Scan for the cell matching the given text and deliver its [x, y] coordinate at center. 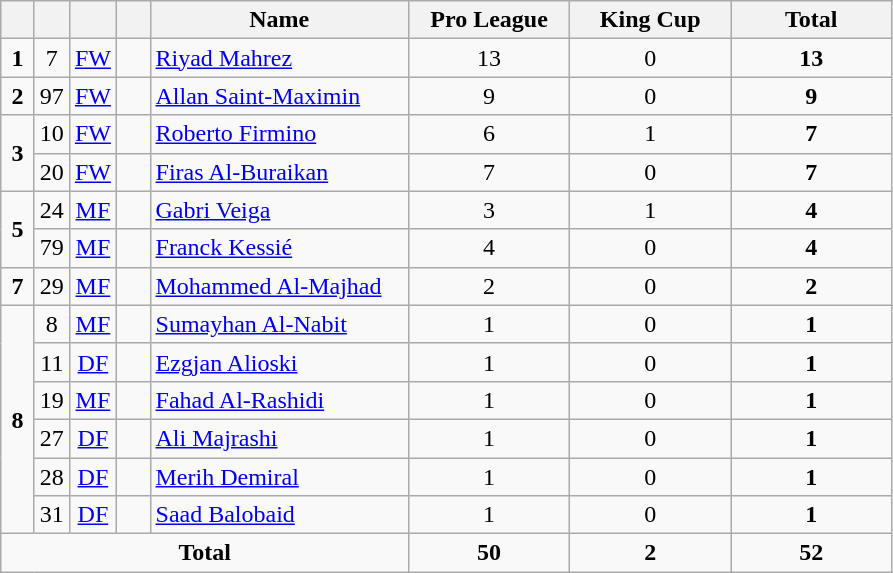
27 [52, 438]
52 [812, 553]
11 [52, 362]
10 [52, 134]
50 [490, 553]
Pro League [490, 20]
Allan Saint-Maximin [280, 96]
Franck Kessié [280, 248]
King Cup [650, 20]
97 [52, 96]
Ezgjan Alioski [280, 362]
Ali Majrashi [280, 438]
24 [52, 210]
31 [52, 515]
Name [280, 20]
28 [52, 477]
Roberto Firmino [280, 134]
Gabri Veiga [280, 210]
5 [18, 229]
29 [52, 286]
Saad Balobaid [280, 515]
Mohammed Al-Majhad [280, 286]
6 [490, 134]
Sumayhan Al-Nabit [280, 324]
79 [52, 248]
Firas Al-Buraikan [280, 172]
Merih Demiral [280, 477]
Fahad Al-Rashidi [280, 400]
Riyad Mahrez [280, 58]
19 [52, 400]
20 [52, 172]
